Return the [X, Y] coordinate for the center point of the cell that contains the specified text.  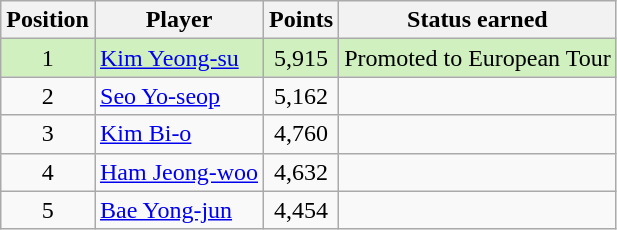
5 [48, 210]
Kim Yeong-su [178, 58]
Points [302, 20]
Promoted to European Tour [478, 58]
Player [178, 20]
Kim Bi-o [178, 134]
Seo Yo-seop [178, 96]
4,760 [302, 134]
5,915 [302, 58]
4,632 [302, 172]
5,162 [302, 96]
Ham Jeong-woo [178, 172]
3 [48, 134]
4 [48, 172]
Status earned [478, 20]
Bae Yong-jun [178, 210]
Position [48, 20]
4,454 [302, 210]
1 [48, 58]
2 [48, 96]
